Extract the (X, Y) coordinate from the center of the cell holding the provided text.  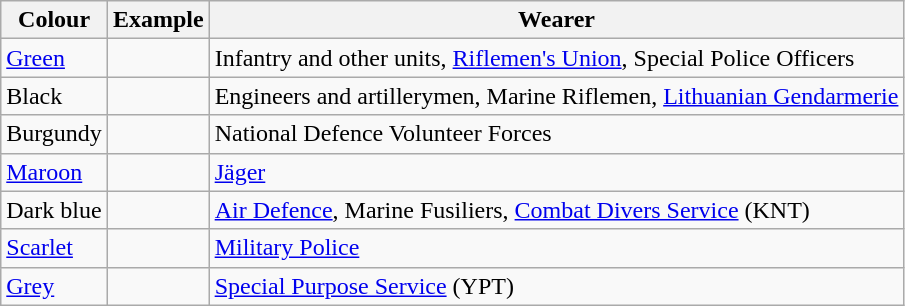
Colour (54, 20)
Scarlet (54, 248)
Engineers and artillerymen, Marine Riflemen, Lithuanian Gendarmerie (556, 96)
Military Police (556, 248)
Green (54, 58)
National Defence Volunteer Forces (556, 134)
Example (158, 20)
Air Defence, Marine Fusiliers, Combat Divers Service (KNT) (556, 210)
Wearer (556, 20)
Special Purpose Service (YPT) (556, 286)
Burgundy (54, 134)
Grey (54, 286)
Maroon (54, 172)
Infantry and other units, Riflemen's Union, Special Police Officers (556, 58)
Jäger (556, 172)
Black (54, 96)
Dark blue (54, 210)
